Return the [X, Y] coordinate for the center point of the cell that contains the specified text.  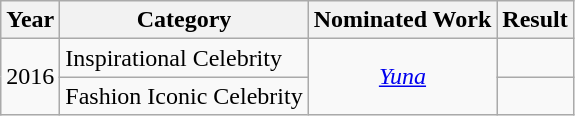
Yuna [402, 77]
Fashion Iconic Celebrity [184, 96]
2016 [30, 77]
Nominated Work [402, 20]
Inspirational Celebrity [184, 58]
Result [535, 20]
Category [184, 20]
Year [30, 20]
